Return (X, Y) of the center of cell containing provided text 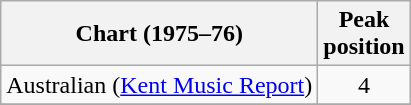
Chart (1975–76) (160, 34)
4 (364, 85)
Peakposition (364, 34)
Australian (Kent Music Report) (160, 85)
